Determine the (X, Y) coordinate at the center of the cell enclosing the given text.  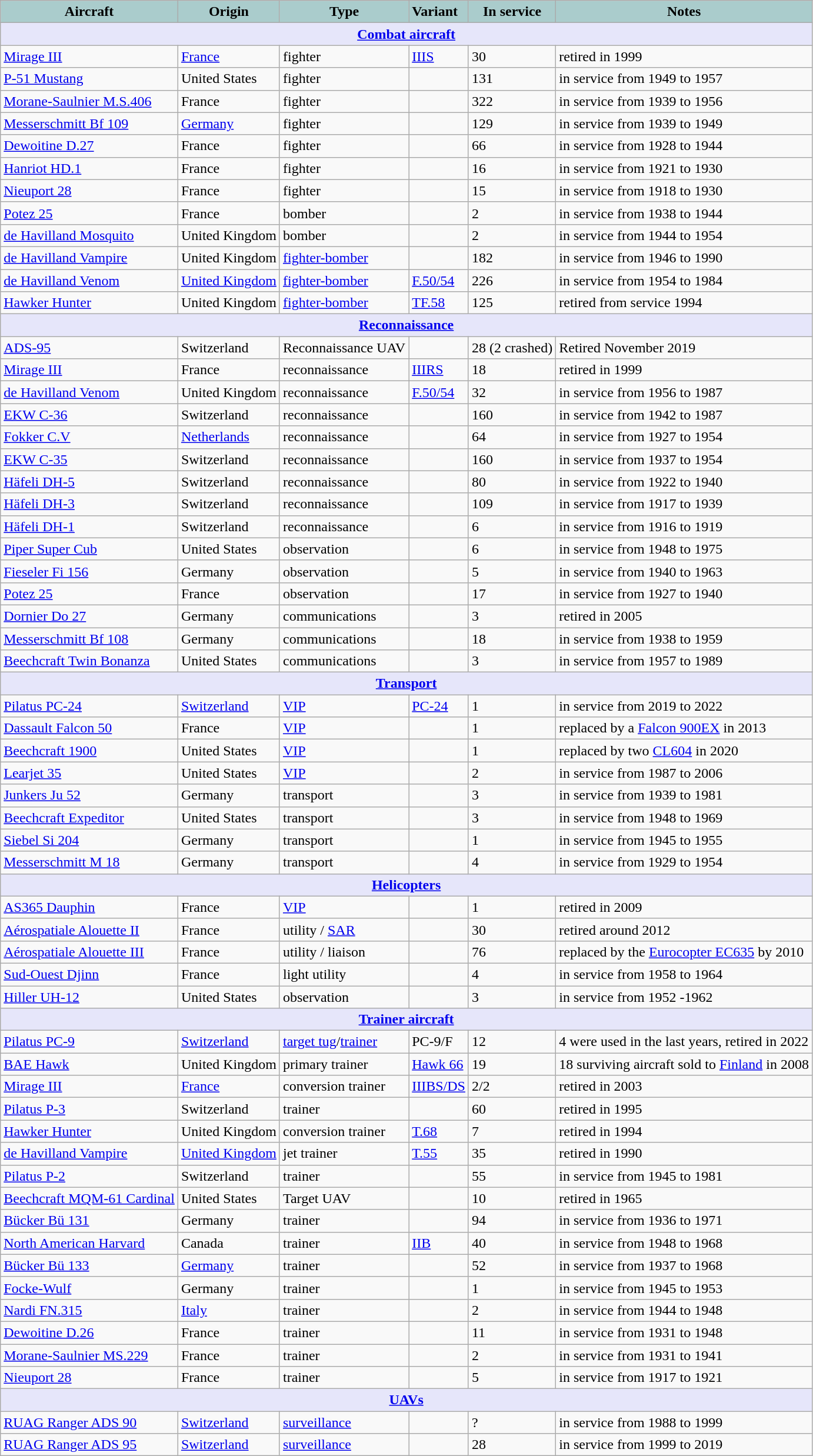
TF.58 (439, 303)
32 (512, 392)
in service from 1931 to 1948 (684, 1332)
retired in 2009 (684, 907)
131 (512, 79)
in service from 1918 to 1930 (684, 191)
7 (512, 1131)
226 (512, 281)
12 (512, 1042)
2/2 (512, 1087)
replaced by two CL604 in 2020 (684, 751)
retired in 1995 (684, 1109)
in service from 1958 to 1964 (684, 974)
in service from 1944 to 1954 (684, 235)
Bücker Bü 133 (89, 1265)
T.55 (439, 1154)
Pilatus P-3 (89, 1109)
IIIRS (439, 370)
in service from 1956 to 1987 (684, 392)
in service from 2019 to 2022 (684, 706)
in service from 1929 to 1954 (684, 862)
Junkers Ju 52 (89, 795)
16 (512, 168)
40 (512, 1243)
Messerschmitt M 18 (89, 862)
AS365 Dauphin (89, 907)
in service from 1987 to 2006 (684, 773)
Dassault Falcon 50 (89, 728)
Aérospatiale Alouette II (89, 929)
109 (512, 504)
15 (512, 191)
in service from 1948 to 1975 (684, 549)
Hanriot HD.1 (89, 168)
Häfeli DH-5 (89, 482)
retired in 2003 (684, 1087)
retired in 1965 (684, 1198)
P-51 Mustang (89, 79)
in service from 1927 to 1954 (684, 437)
Dewoitine D.27 (89, 146)
In service (512, 12)
in service from 1938 to 1944 (684, 213)
Canada (228, 1243)
in service from 1928 to 1944 (684, 146)
Pilatus PC-9 (89, 1042)
in service from 1939 to 1956 (684, 101)
35 (512, 1154)
EKW C-36 (89, 415)
in service from 1936 to 1971 (684, 1221)
replaced by the Eurocopter EC635 by 2010 (684, 952)
ADS-95 (89, 348)
primary trainer (344, 1064)
Trainer aircraft (406, 1019)
IIIS (439, 56)
28 (512, 1445)
in service from 1948 to 1969 (684, 818)
182 (512, 258)
17 (512, 594)
UAVs (406, 1400)
Netherlands (228, 437)
Italy (228, 1310)
Morane-Saulnier M.S.406 (89, 101)
Hiller UH-12 (89, 997)
Pilatus P-2 (89, 1176)
Fieseler Fi 156 (89, 571)
in service from 1922 to 1940 (684, 482)
Morane-Saulnier MS.229 (89, 1355)
in service from 1916 to 1919 (684, 527)
in service from 1931 to 1941 (684, 1355)
19 (512, 1064)
Hawk 66 (439, 1064)
retired in 1990 (684, 1154)
Type (344, 12)
Nardi FN.315 (89, 1310)
Häfeli DH-1 (89, 527)
replaced by a Falcon 900EX in 2013 (684, 728)
PC-9/F (439, 1042)
in service from 1921 to 1930 (684, 168)
Combat aircraft (406, 34)
64 (512, 437)
18 surviving aircraft sold to Finland in 2008 (684, 1064)
4 were used in the last years, retired in 2022 (684, 1042)
Helicopters (406, 885)
Siebel Si 204 (89, 840)
Variant (439, 12)
in service from 1957 to 1989 (684, 661)
Fokker C.V (89, 437)
in service from 1939 to 1949 (684, 124)
Notes (684, 12)
Learjet 35 (89, 773)
jet trainer (344, 1154)
in service from 1937 to 1968 (684, 1265)
de Havilland Mosquito (89, 235)
80 (512, 482)
Reconnaissance UAV (344, 348)
in service from 1999 to 2019 (684, 1445)
Dornier Do 27 (89, 616)
in service from 1945 to 1981 (684, 1176)
retired in 1994 (684, 1131)
52 (512, 1265)
Transport (406, 684)
Pilatus PC-24 (89, 706)
Beechcraft Twin Bonanza (89, 661)
North American Harvard (89, 1243)
125 (512, 303)
? (512, 1422)
utility / liaison (344, 952)
Häfeli DH-3 (89, 504)
Beechcraft Expeditor (89, 818)
in service from 1944 to 1948 (684, 1310)
IIIBS/DS (439, 1087)
28 (2 crashed) (512, 348)
in service from 1948 to 1968 (684, 1243)
in service from 1954 to 1984 (684, 281)
in service from 1940 to 1963 (684, 571)
in service from 1939 to 1981 (684, 795)
Aérospatiale Alouette III (89, 952)
Target UAV (344, 1198)
target tug/trainer (344, 1042)
Beechcraft MQM-61 Cardinal (89, 1198)
Dewoitine D.26 (89, 1332)
PC-24 (439, 706)
76 (512, 952)
94 (512, 1221)
Bücker Bü 131 (89, 1221)
Messerschmitt Bf 108 (89, 638)
in service from 1945 to 1953 (684, 1288)
retired in 2005 (684, 616)
in service from 1945 to 1955 (684, 840)
Aircraft (89, 12)
11 (512, 1332)
in service from 1946 to 1990 (684, 258)
light utility (344, 974)
Focke-Wulf (89, 1288)
T.68 (439, 1131)
in service from 1937 to 1954 (684, 459)
55 (512, 1176)
322 (512, 101)
in service from 1927 to 1940 (684, 594)
129 (512, 124)
EKW C-35 (89, 459)
Reconnaissance (406, 325)
utility / SAR (344, 929)
BAE Hawk (89, 1064)
in service from 1952 -1962 (684, 997)
Retired November 2019 (684, 348)
Origin (228, 12)
66 (512, 146)
Sud-Ouest Djinn (89, 974)
in service from 1988 to 1999 (684, 1422)
in service from 1917 to 1939 (684, 504)
retired around 2012 (684, 929)
RUAG Ranger ADS 95 (89, 1445)
10 (512, 1198)
in service from 1917 to 1921 (684, 1378)
Beechcraft 1900 (89, 751)
Piper Super Cub (89, 549)
Messerschmitt Bf 109 (89, 124)
IIB (439, 1243)
RUAG Ranger ADS 90 (89, 1422)
60 (512, 1109)
retired from service 1994 (684, 303)
in service from 1949 to 1957 (684, 79)
in service from 1938 to 1959 (684, 638)
in service from 1942 to 1987 (684, 415)
